Extract the [x, y] coordinate from the center of the cell holding the provided text.  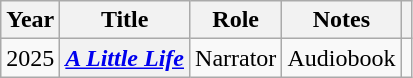
Audiobook [342, 58]
Title [125, 20]
Role [236, 20]
Year [30, 20]
2025 [30, 58]
A Little Life [125, 58]
Notes [342, 20]
Narrator [236, 58]
